From the cell containing the given text, extract its center point as (X, Y) coordinate. 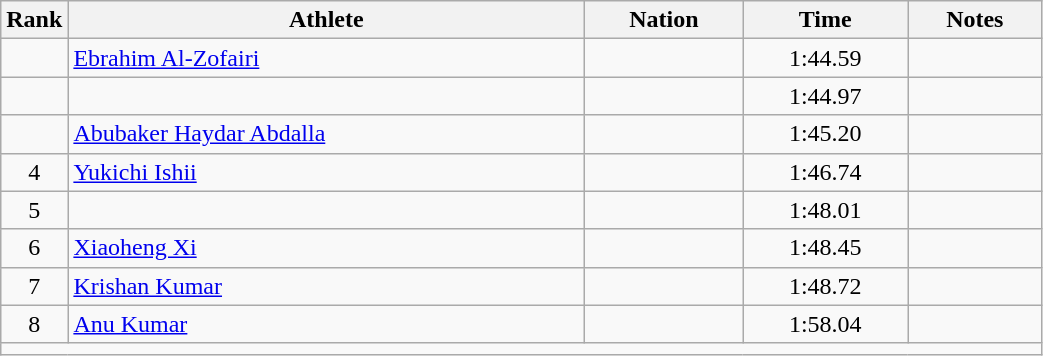
Ebrahim Al-Zofairi (326, 58)
Krishan Kumar (326, 286)
Xiaoheng Xi (326, 248)
5 (34, 210)
1:45.20 (826, 134)
4 (34, 172)
Time (826, 20)
1:48.72 (826, 286)
1:44.97 (826, 96)
1:48.01 (826, 210)
Anu Kumar (326, 324)
Notes (975, 20)
Athlete (326, 20)
1:44.59 (826, 58)
Yukichi Ishii (326, 172)
Abubaker Haydar Abdalla (326, 134)
6 (34, 248)
8 (34, 324)
Nation (664, 20)
1:46.74 (826, 172)
Rank (34, 20)
7 (34, 286)
1:48.45 (826, 248)
1:58.04 (826, 324)
